Scan for the cell matching the given text and deliver its (X, Y) coordinate at center. 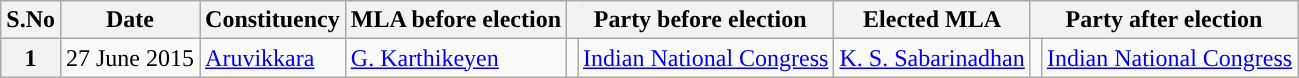
Party before election (700, 20)
Elected MLA (932, 20)
Constituency (273, 20)
K. S. Sabarinadhan (932, 58)
S.No (31, 20)
G. Karthikeyen (456, 58)
1 (31, 58)
Party after election (1164, 20)
27 June 2015 (130, 58)
Date (130, 20)
Aruvikkara (273, 58)
MLA before election (456, 20)
